Search for the cell housing the specified text and yield its [X, Y] center coordinate. 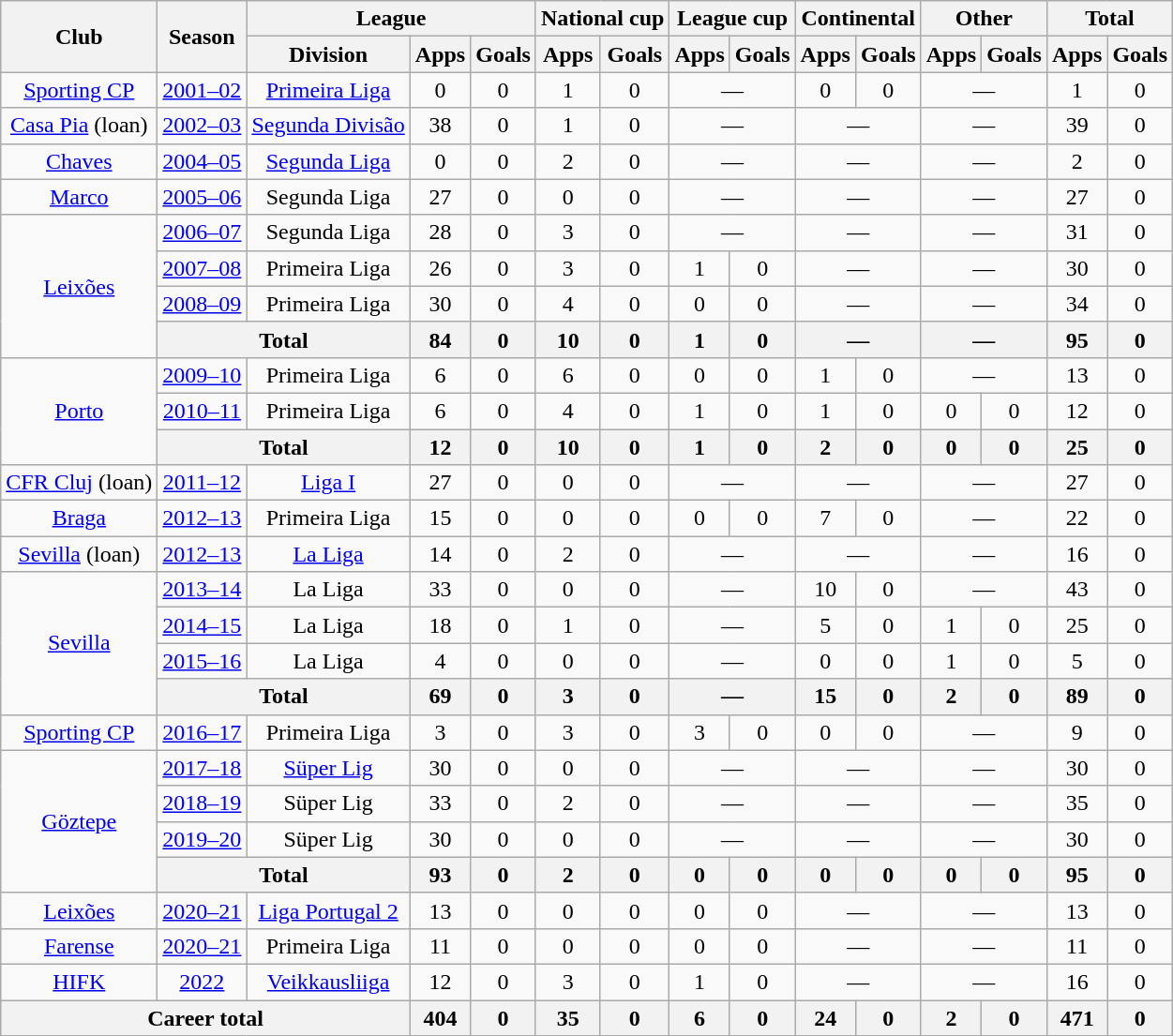
93 [440, 875]
34 [1076, 304]
24 [825, 1017]
2014–15 [203, 625]
28 [440, 233]
Liga Portugal 2 [328, 910]
National cup [602, 19]
2018–19 [203, 803]
14 [440, 554]
2007–08 [203, 268]
Farense [79, 946]
18 [440, 625]
2005–06 [203, 197]
2022 [203, 982]
404 [440, 1017]
39 [1076, 126]
Sevilla [79, 643]
Division [328, 54]
2004–05 [203, 161]
2010–11 [203, 411]
Sevilla (loan) [79, 554]
Chaves [79, 161]
League cup [732, 19]
Liga I [328, 483]
2019–20 [203, 839]
43 [1076, 590]
9 [1076, 732]
Club [79, 37]
2015–16 [203, 661]
2017–18 [203, 768]
2011–12 [203, 483]
CFR Cluj (loan) [79, 483]
HIFK [79, 982]
Continental [858, 19]
69 [440, 697]
Göztepe [79, 821]
471 [1076, 1017]
2006–07 [203, 233]
7 [825, 518]
Other [984, 19]
2009–10 [203, 375]
84 [440, 339]
2002–03 [203, 126]
2001–02 [203, 90]
Segunda Divisão [328, 126]
2016–17 [203, 732]
League [392, 19]
22 [1076, 518]
Casa Pia (loan) [79, 126]
Marco [79, 197]
2008–09 [203, 304]
26 [440, 268]
89 [1076, 697]
Season [203, 37]
Career total [206, 1017]
38 [440, 126]
Veikkausliiga [328, 982]
31 [1076, 233]
Braga [79, 518]
Porto [79, 411]
2013–14 [203, 590]
